Search for the cell housing the specified text and yield its [X, Y] center coordinate. 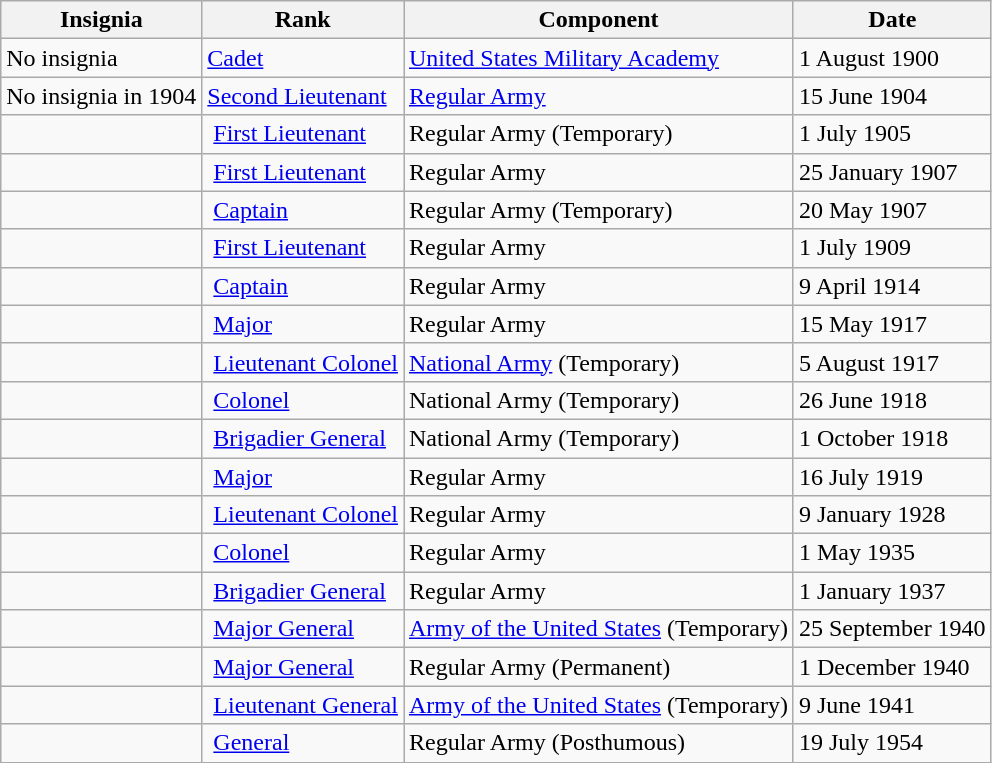
26 June 1918 [892, 400]
20 May 1907 [892, 210]
15 May 1917 [892, 324]
19 July 1954 [892, 743]
25 September 1940 [892, 629]
1 July 1909 [892, 248]
Component [599, 20]
Lieutenant General [303, 705]
Insignia [102, 20]
United States Military Academy [599, 58]
1 August 1900 [892, 58]
25 January 1907 [892, 172]
1 July 1905 [892, 134]
5 August 1917 [892, 362]
9 June 1941 [892, 705]
16 July 1919 [892, 477]
Cadet [303, 58]
1 May 1935 [892, 553]
General [303, 743]
Rank [303, 20]
9 January 1928 [892, 515]
15 June 1904 [892, 96]
Regular Army (Permanent) [599, 667]
Regular Army (Posthumous) [599, 743]
9 April 1914 [892, 286]
1 December 1940 [892, 667]
Second Lieutenant [303, 96]
No insignia [102, 58]
No insignia in 1904 [102, 96]
1 October 1918 [892, 438]
Date [892, 20]
1 January 1937 [892, 591]
